From the cell containing the given text, extract its center point as [x, y] coordinate. 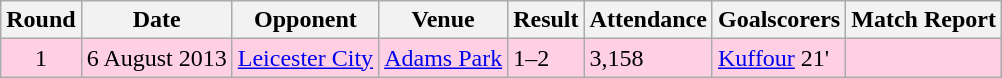
1 [41, 58]
Opponent [305, 20]
Venue [444, 20]
3,158 [648, 58]
Date [156, 20]
Kuffour 21' [778, 58]
Attendance [648, 20]
Goalscorers [778, 20]
Adams Park [444, 58]
Match Report [924, 20]
Result [546, 20]
6 August 2013 [156, 58]
Round [41, 20]
Leicester City [305, 58]
1–2 [546, 58]
